Detect which cell encompasses the target text, then output its (X, Y) center coordinate. 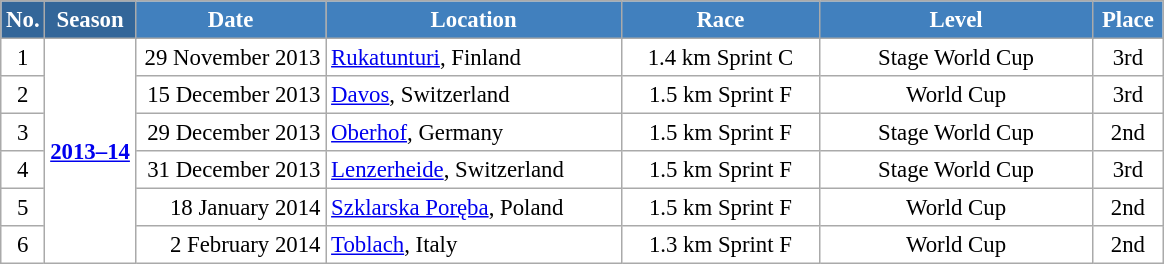
Davos, Switzerland (474, 95)
18 January 2014 (230, 208)
Race (720, 20)
Location (474, 20)
Szklarska Poręba, Poland (474, 208)
Rukatunturi, Finland (474, 58)
No. (23, 20)
4 (23, 170)
Season (90, 20)
6 (23, 245)
2 February 2014 (230, 245)
1 (23, 58)
Date (230, 20)
Level (956, 20)
1.3 km Sprint F (720, 245)
Toblach, Italy (474, 245)
29 December 2013 (230, 133)
3 (23, 133)
Place (1128, 20)
1.4 km Sprint C (720, 58)
Lenzerheide, Switzerland (474, 170)
31 December 2013 (230, 170)
2 (23, 95)
29 November 2013 (230, 58)
5 (23, 208)
Oberhof, Germany (474, 133)
15 December 2013 (230, 95)
